Search for the cell housing the specified text and yield its (X, Y) center coordinate. 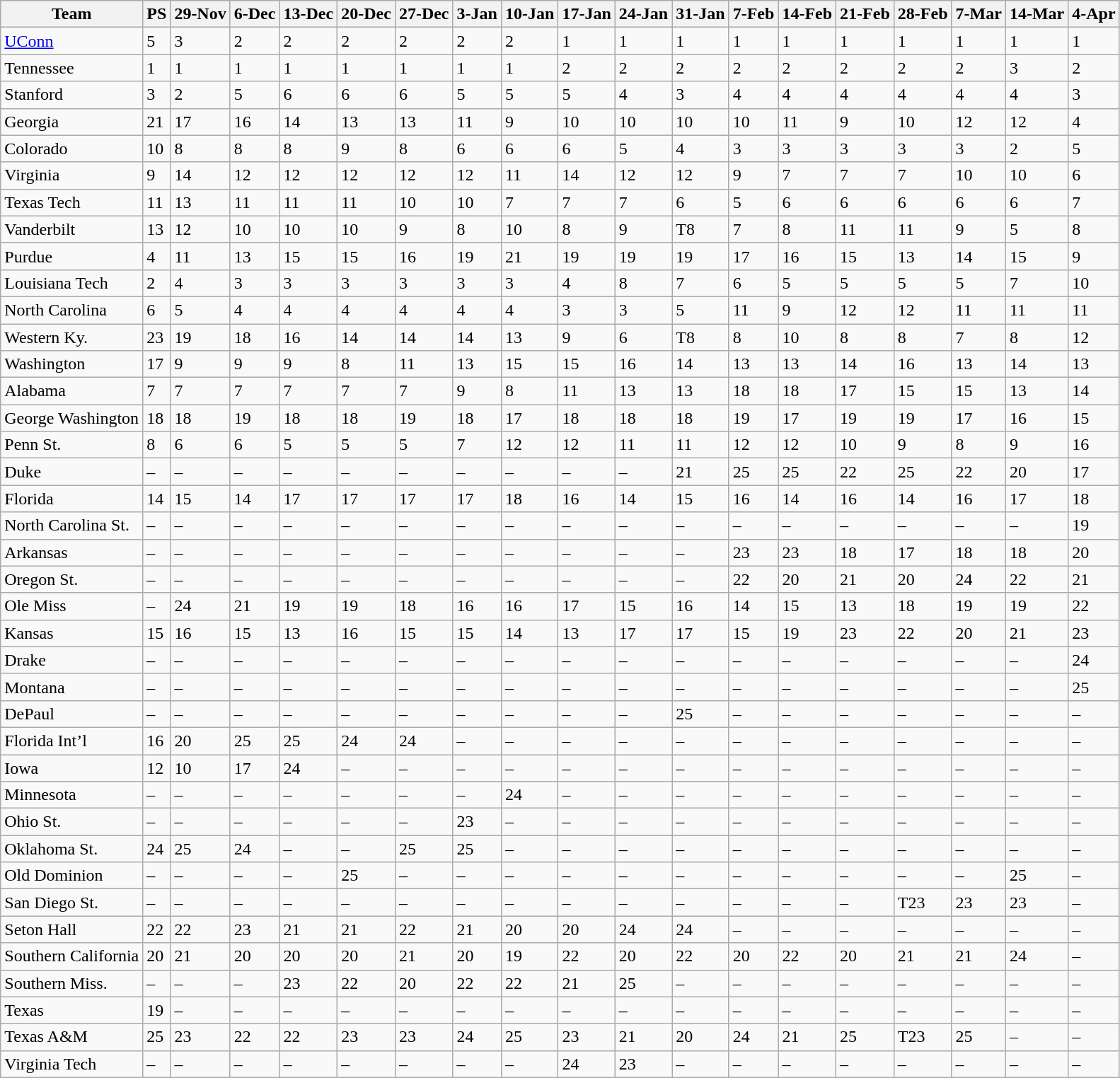
Arkansas (72, 552)
Penn St. (72, 445)
North Carolina St. (72, 526)
Georgia (72, 122)
Drake (72, 660)
6-Dec (255, 14)
DePaul (72, 714)
Virginia Tech (72, 1064)
Florida Int’l (72, 741)
Texas (72, 1010)
28-Feb (923, 14)
Louisiana Tech (72, 283)
George Washington (72, 418)
Texas Tech (72, 202)
Texas A&M (72, 1037)
21-Feb (865, 14)
14-Mar (1037, 14)
Washington (72, 364)
Colorado (72, 149)
Minnesota (72, 795)
Stanford (72, 95)
Virginia (72, 175)
Alabama (72, 391)
Southern Miss. (72, 983)
San Diego St. (72, 903)
Vanderbilt (72, 229)
Southern California (72, 956)
Florida (72, 499)
27-Dec (424, 14)
Old Dominion (72, 876)
10-Jan (529, 14)
Iowa (72, 767)
13-Dec (308, 14)
29-Nov (200, 14)
Kansas (72, 633)
14-Feb (807, 14)
17-Jan (587, 14)
Tennessee (72, 68)
4-Apr (1094, 14)
24-Jan (643, 14)
Seton Hall (72, 929)
20-Dec (366, 14)
Western Ky. (72, 337)
Oklahoma St. (72, 849)
31-Jan (700, 14)
Purdue (72, 256)
3-Jan (477, 14)
7-Feb (754, 14)
7-Mar (978, 14)
Team (72, 14)
North Carolina (72, 310)
Ole Miss (72, 606)
Montana (72, 687)
Oregon St. (72, 579)
PS (157, 14)
Ohio St. (72, 822)
Duke (72, 472)
UConn (72, 41)
